Scan for the cell matching the given text and deliver its (x, y) coordinate at center. 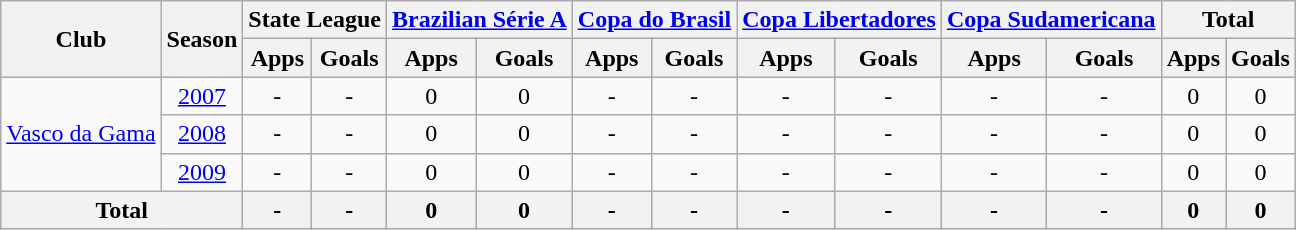
Vasco da Gama (81, 134)
2008 (202, 134)
Season (202, 39)
Copa do Brasil (654, 20)
2007 (202, 96)
Club (81, 39)
Brazilian Série A (480, 20)
Copa Libertadores (840, 20)
2009 (202, 172)
Copa Sudamericana (1051, 20)
State League (315, 20)
